Identify which cell holds the provided text, then report its [X, Y] central coordinate. 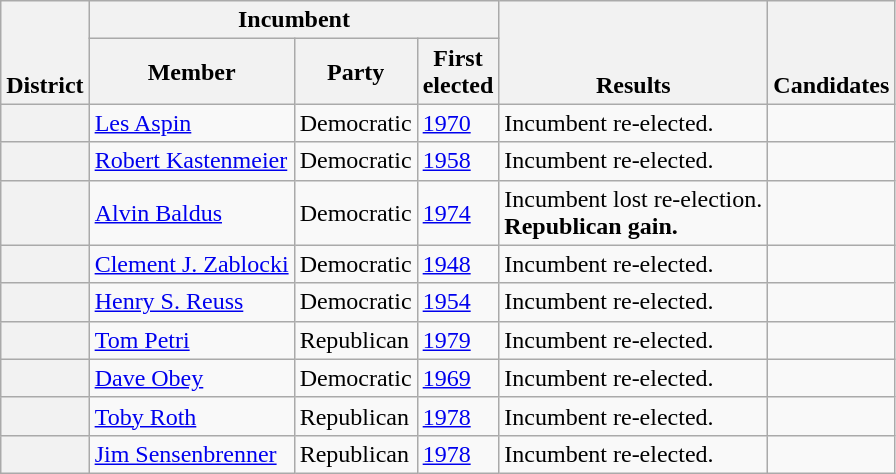
Incumbent [294, 20]
Incumbent lost re-election.Republican gain. [634, 212]
1979 [458, 340]
Party [356, 72]
District [45, 52]
Henry S. Reuss [192, 302]
1970 [458, 123]
Jim Sensenbrenner [192, 454]
Toby Roth [192, 416]
Dave Obey [192, 378]
1974 [458, 212]
Results [634, 52]
1958 [458, 161]
Candidates [832, 52]
1948 [458, 264]
Les Aspin [192, 123]
Alvin Baldus [192, 212]
1969 [458, 378]
Robert Kastenmeier [192, 161]
Firstelected [458, 72]
Member [192, 72]
Tom Petri [192, 340]
Clement J. Zablocki [192, 264]
1954 [458, 302]
